For the text-containing cell, return its midpoint in [X, Y] coordinate format. 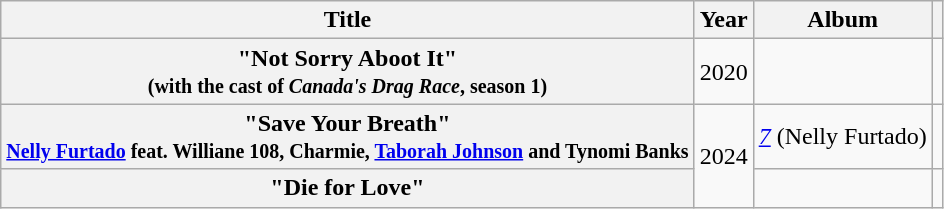
7 (Nelly Furtado) [842, 136]
Title [348, 20]
2024 [724, 156]
2020 [724, 72]
Album [842, 20]
"Save Your Breath" Nelly Furtado feat. Williane 108, Charmie, Taborah Johnson and Tynomi Banks [348, 136]
"Not Sorry Aboot It" (with the cast of Canada's Drag Race, season 1) [348, 72]
"Die for Love" [348, 188]
Year [724, 20]
